Capture the cell that displays the provided text and extract its (X, Y) central coordinate. 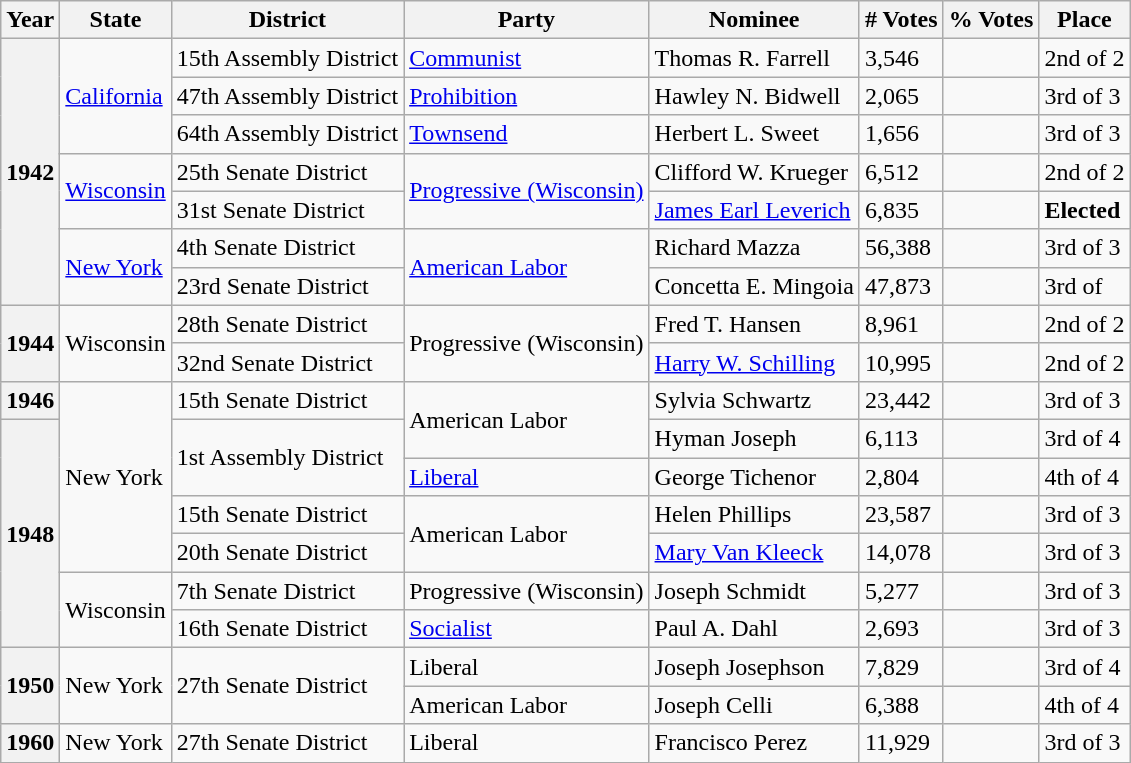
District (287, 20)
Place (1084, 20)
California (116, 96)
56,388 (901, 248)
1942 (30, 172)
Paul A. Dahl (754, 629)
State (116, 20)
31st Senate District (287, 210)
3rd of (1084, 286)
25th Senate District (287, 172)
64th Assembly District (287, 134)
Joseph Josephson (754, 667)
Year (30, 20)
23,442 (901, 400)
2,804 (901, 477)
Mary Van Kleeck (754, 553)
Townsend (526, 134)
Elected (1084, 210)
23rd Senate District (287, 286)
James Earl Leverich (754, 210)
Socialist (526, 629)
8,961 (901, 324)
Joseph Schmidt (754, 591)
1944 (30, 343)
1950 (30, 686)
Prohibition (526, 96)
23,587 (901, 515)
6,388 (901, 705)
6,835 (901, 210)
Helen Phillips (754, 515)
2,693 (901, 629)
4th Senate District (287, 248)
6,113 (901, 438)
28th Senate District (287, 324)
11,929 (901, 743)
Francisco Perez (754, 743)
5,277 (901, 591)
Sylvia Schwartz (754, 400)
3,546 (901, 58)
20th Senate District (287, 553)
1st Assembly District (287, 457)
George Tichenor (754, 477)
Fred T. Hansen (754, 324)
15th Assembly District (287, 58)
2,065 (901, 96)
Harry W. Schilling (754, 362)
16th Senate District (287, 629)
Communist (526, 58)
6,512 (901, 172)
Party (526, 20)
Hawley N. Bidwell (754, 96)
Concetta E. Mingoia (754, 286)
1960 (30, 743)
7,829 (901, 667)
% Votes (991, 20)
32nd Senate District (287, 362)
Richard Mazza (754, 248)
Hyman Joseph (754, 438)
# Votes (901, 20)
1946 (30, 400)
47,873 (901, 286)
10,995 (901, 362)
Herbert L. Sweet (754, 134)
Nominee (754, 20)
14,078 (901, 553)
Clifford W. Krueger (754, 172)
47th Assembly District (287, 96)
1,656 (901, 134)
7th Senate District (287, 591)
Thomas R. Farrell (754, 58)
Joseph Celli (754, 705)
1948 (30, 533)
